For the text-containing cell, return its midpoint in (x, y) coordinate format. 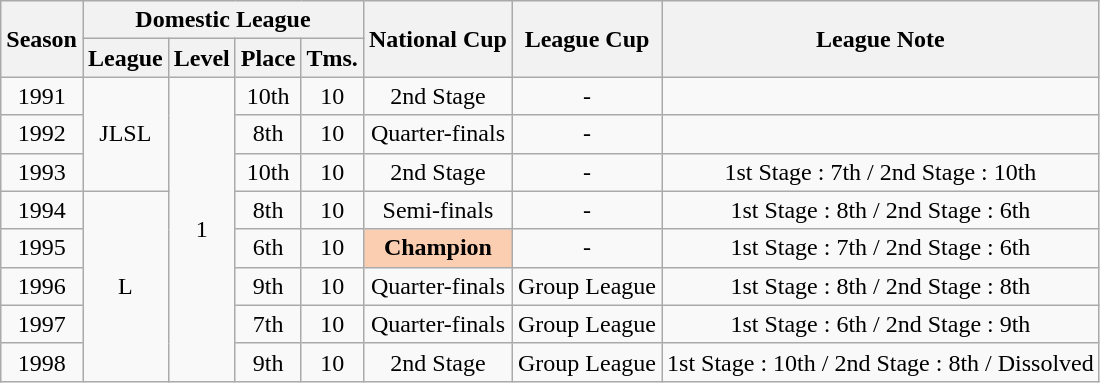
1st Stage : 8th / 2nd Stage : 8th (881, 286)
Domestic League (222, 20)
Tms. (332, 58)
1st Stage : 7th / 2nd Stage : 10th (881, 172)
League Note (881, 39)
Place (268, 58)
1992 (42, 134)
1st Stage : 8th / 2nd Stage : 6th (881, 210)
1995 (42, 248)
League (125, 58)
Season (42, 39)
1991 (42, 96)
1st Stage : 6th / 2nd Stage : 9th (881, 324)
Champion (438, 248)
1994 (42, 210)
1 (202, 229)
1996 (42, 286)
League Cup (588, 39)
L (125, 286)
National Cup (438, 39)
1997 (42, 324)
Level (202, 58)
1st Stage : 10th / 2nd Stage : 8th / Dissolved (881, 362)
7th (268, 324)
Semi-finals (438, 210)
1998 (42, 362)
JLSL (125, 134)
6th (268, 248)
1st Stage : 7th / 2nd Stage : 6th (881, 248)
1993 (42, 172)
